Search for the cell housing the specified text and yield its (X, Y) center coordinate. 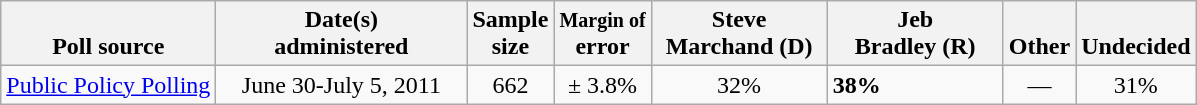
662 (510, 85)
Public Policy Polling (108, 85)
38% (915, 85)
Margin oferror (602, 34)
Date(s)administered (342, 34)
± 3.8% (602, 85)
— (1039, 85)
SteveMarchand (D) (739, 34)
Other (1039, 34)
32% (739, 85)
Poll source (108, 34)
Samplesize (510, 34)
JebBradley (R) (915, 34)
June 30-July 5, 2011 (342, 85)
Undecided (1136, 34)
31% (1136, 85)
